Locate the cell with the specified text and output its (X, Y) center coordinate. 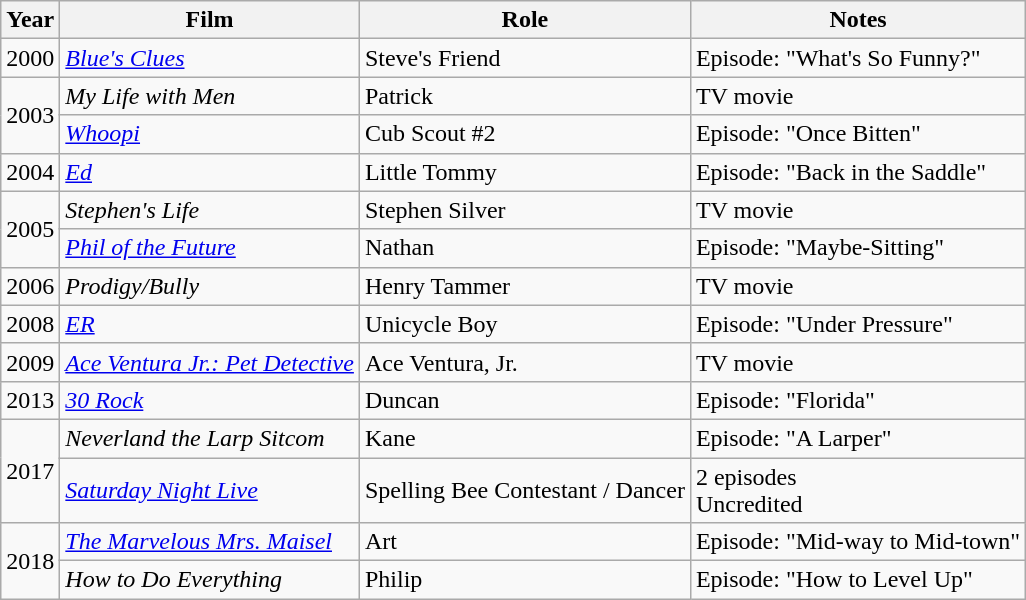
30 Rock (210, 400)
Stephen's Life (210, 210)
Cub Scout #2 (524, 134)
Ace Ventura, Jr. (524, 362)
Blue's Clues (210, 58)
Kane (524, 438)
Unicycle Boy (524, 324)
2013 (30, 400)
Phil of the Future (210, 248)
Episode: "A Larper" (858, 438)
Notes (858, 20)
2009 (30, 362)
Episode: "Under Pressure" (858, 324)
Episode: "Mid-way to Mid-town" (858, 542)
2005 (30, 229)
Spelling Bee Contestant / Dancer (524, 490)
2 episodesUncredited (858, 490)
The Marvelous Mrs. Maisel (210, 542)
Neverland the Larp Sitcom (210, 438)
Little Tommy (524, 172)
Steve's Friend (524, 58)
Episode: "How to Level Up" (858, 580)
2004 (30, 172)
Episode: "Maybe-Sitting" (858, 248)
Ed (210, 172)
Henry Tammer (524, 286)
2006 (30, 286)
How to Do Everything (210, 580)
Episode: "Once Bitten" (858, 134)
Art (524, 542)
Duncan (524, 400)
Year (30, 20)
Role (524, 20)
Ace Ventura Jr.: Pet Detective (210, 362)
2017 (30, 470)
Saturday Night Live (210, 490)
2018 (30, 561)
Whoopi (210, 134)
Episode: "Back in the Saddle" (858, 172)
Stephen Silver (524, 210)
Episode: "Florida" (858, 400)
Philip (524, 580)
Film (210, 20)
Prodigy/Bully (210, 286)
My Life with Men (210, 96)
Nathan (524, 248)
Episode: "What's So Funny?" (858, 58)
2000 (30, 58)
Patrick (524, 96)
ER (210, 324)
2003 (30, 115)
2008 (30, 324)
